Find where the given text appears and provide that cell's center as (x, y) coordinate. 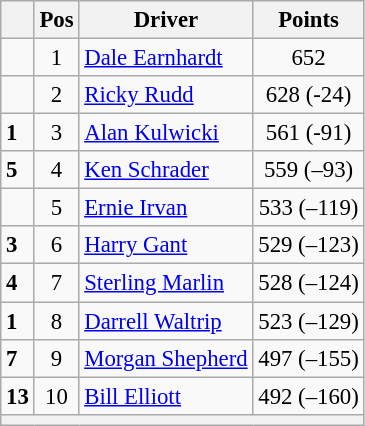
533 (–119) (308, 208)
Driver (166, 20)
8 (56, 321)
Ricky Rudd (166, 95)
497 (–155) (308, 358)
Harry Gant (166, 245)
Sterling Marlin (166, 283)
Points (308, 20)
Bill Elliott (166, 396)
Ken Schrader (166, 170)
Pos (56, 20)
652 (308, 58)
628 (-24) (308, 95)
559 (–93) (308, 170)
492 (–160) (308, 396)
Dale Earnhardt (166, 58)
10 (56, 396)
Morgan Shepherd (166, 358)
Alan Kulwicki (166, 133)
528 (–124) (308, 283)
9 (56, 358)
Ernie Irvan (166, 208)
523 (–129) (308, 321)
13 (18, 396)
6 (56, 245)
529 (–123) (308, 245)
2 (56, 95)
561 (-91) (308, 133)
Darrell Waltrip (166, 321)
